Search for the cell housing the specified text and yield its (x, y) center coordinate. 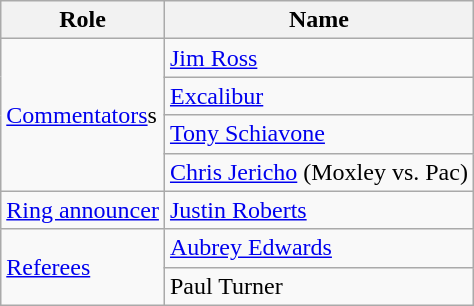
Paul Turner (318, 286)
Commentatorss (83, 115)
Referees (83, 267)
Aubrey Edwards (318, 248)
Jim Ross (318, 58)
Excalibur (318, 96)
Justin Roberts (318, 210)
Chris Jericho (Moxley vs. Pac) (318, 172)
Name (318, 20)
Tony Schiavone (318, 134)
Role (83, 20)
Ring announcer (83, 210)
